For the text-containing cell, return its midpoint in (x, y) coordinate format. 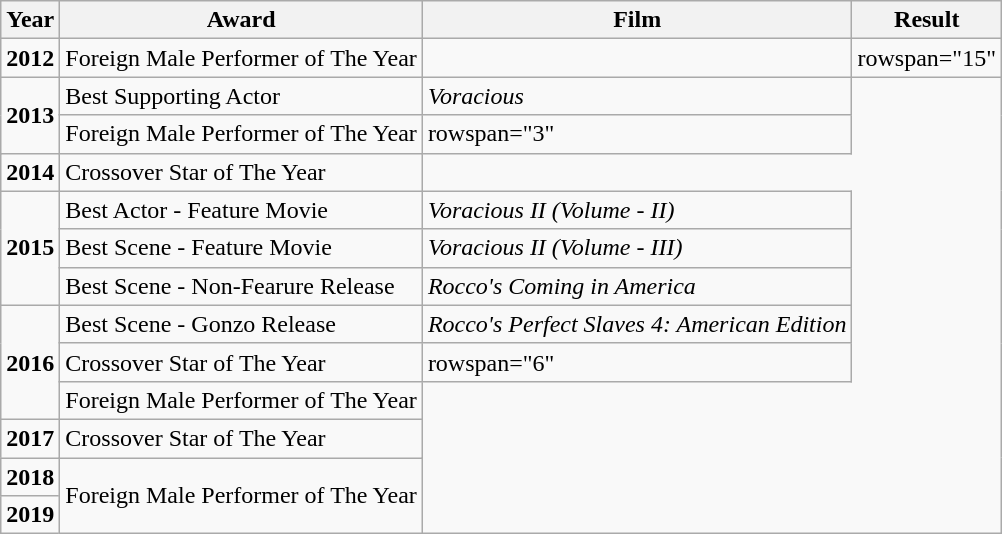
Voracious II (Volume - III) (637, 248)
rowspan="15" (927, 58)
rowspan="6" (637, 362)
rowspan="3" (637, 134)
Rocco's Perfect Slaves 4: American Edition (637, 324)
2017 (30, 438)
2016 (30, 362)
Voracious (637, 96)
2012 (30, 58)
Voracious II (Volume - II) (637, 210)
2014 (30, 172)
Best Supporting Actor (242, 96)
2018 (30, 477)
Award (242, 20)
2015 (30, 248)
Best Scene - Feature Movie (242, 248)
Rocco's Coming in America (637, 286)
Year (30, 20)
2013 (30, 115)
Best Actor - Feature Movie (242, 210)
Best Scene - Gonzo Release (242, 324)
Result (927, 20)
Best Scene - Non-Fearure Release (242, 286)
2019 (30, 515)
Film (637, 20)
